Detect which cell encompasses the target text, then output its (X, Y) center coordinate. 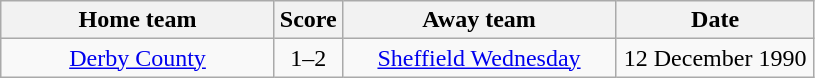
Home team (138, 20)
12 December 1990 (716, 58)
Sheffield Wednesday (479, 58)
Score (308, 20)
Date (716, 20)
1–2 (308, 58)
Derby County (138, 58)
Away team (479, 20)
